Locate the cell with the specified text and output its [x, y] center coordinate. 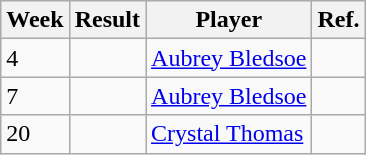
4 [35, 58]
20 [35, 134]
7 [35, 96]
Player [229, 20]
Result [107, 20]
Crystal Thomas [229, 134]
Week [35, 20]
Ref. [338, 20]
